For the text-containing cell, return its midpoint in (X, Y) coordinate format. 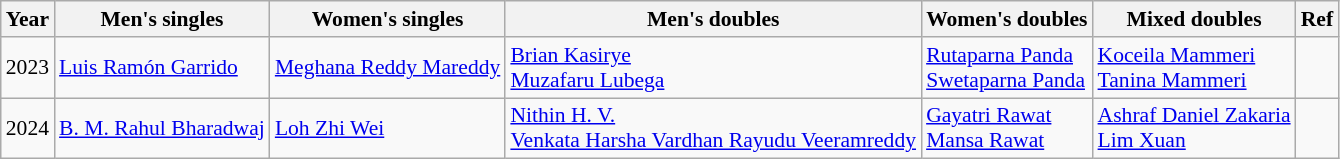
Men's singles (162, 19)
Year (28, 19)
Meghana Reddy Mareddy (388, 68)
Brian Kasirye Muzafaru Lubega (713, 68)
Koceila Mammeri Tanina Mammeri (1194, 68)
Women's doubles (1006, 19)
Ashraf Daniel Zakaria Lim Xuan (1194, 128)
Women's singles (388, 19)
Mixed doubles (1194, 19)
Gayatri Rawat Mansa Rawat (1006, 128)
Luis Ramón Garrido (162, 68)
B. M. Rahul Bharadwaj (162, 128)
2024 (28, 128)
Ref (1317, 19)
Men's doubles (713, 19)
Loh Zhi Wei (388, 128)
Nithin H. V. Venkata Harsha Vardhan Rayudu Veeramreddy (713, 128)
2023 (28, 68)
Rutaparna Panda Swetaparna Panda (1006, 68)
